Capture the cell that displays the provided text and extract its (X, Y) central coordinate. 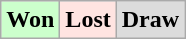
Draw (150, 20)
Lost (88, 20)
Won (30, 20)
